Detect which cell encompasses the target text, then output its (X, Y) center coordinate. 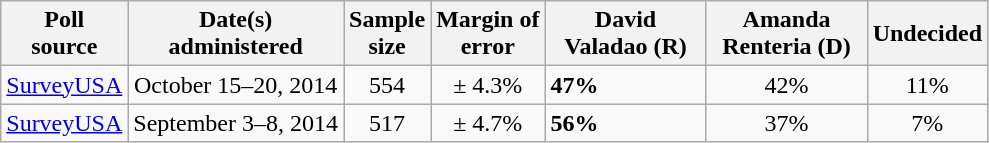
Undecided (927, 34)
554 (388, 85)
47% (626, 85)
± 4.7% (488, 123)
37% (786, 123)
56% (626, 123)
11% (927, 85)
AmandaRenteria (D) (786, 34)
Margin oferror (488, 34)
± 4.3% (488, 85)
September 3–8, 2014 (236, 123)
517 (388, 123)
October 15–20, 2014 (236, 85)
42% (786, 85)
DavidValadao (R) (626, 34)
Date(s)administered (236, 34)
Samplesize (388, 34)
Pollsource (64, 34)
7% (927, 123)
